Provide the (X, Y) coordinate of the cell's center where the given text is located.  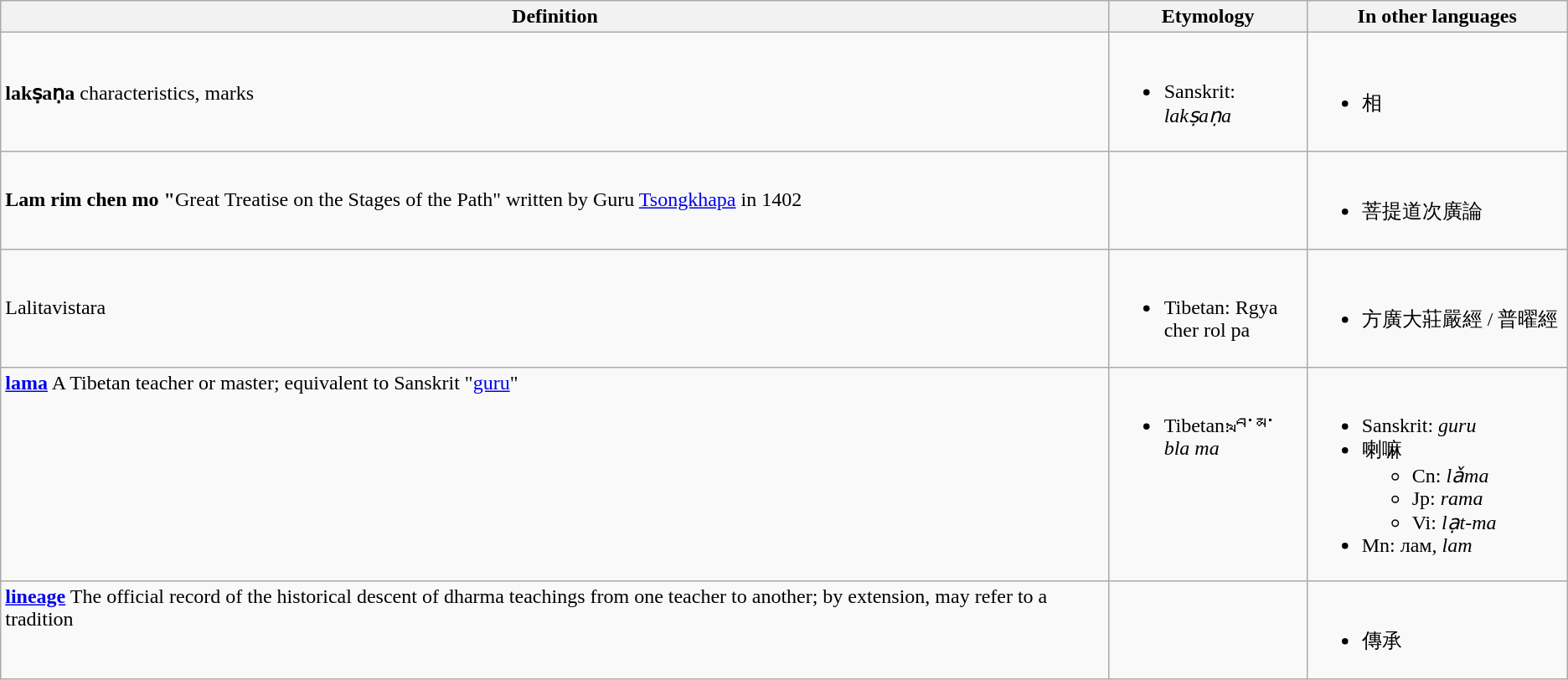
相 (1437, 92)
Tibetan: བླ་མ་ bla ma (1208, 474)
lama A Tibetan teacher or master; equivalent to Sanskrit "guru" (554, 474)
Etymology (1208, 17)
Lam rim chen mo "Great Treatise on the Stages of the Path" written by Guru Tsongkhapa in 1402 (554, 200)
lakṣaṇa characteristics, marks (554, 92)
Sanskrit: guru喇嘛Cn: lǎmaJp: ramaVi: lạt-maMn: лам, lam (1437, 474)
lineage The official record of the historical descent of dharma teachings from one teacher to another; by extension, may refer to a tradition (554, 631)
Tibetan: Rgya cher rol pa (1208, 308)
菩提道次廣論 (1437, 200)
Lalitavistara (554, 308)
In other languages (1437, 17)
傳承 (1437, 631)
Definition (554, 17)
Sanskrit: lakṣaṇa (1208, 92)
方廣大莊嚴經 / 普曜經 (1437, 308)
